Output the [X, Y] coordinate of the center of the cell containing the given text.  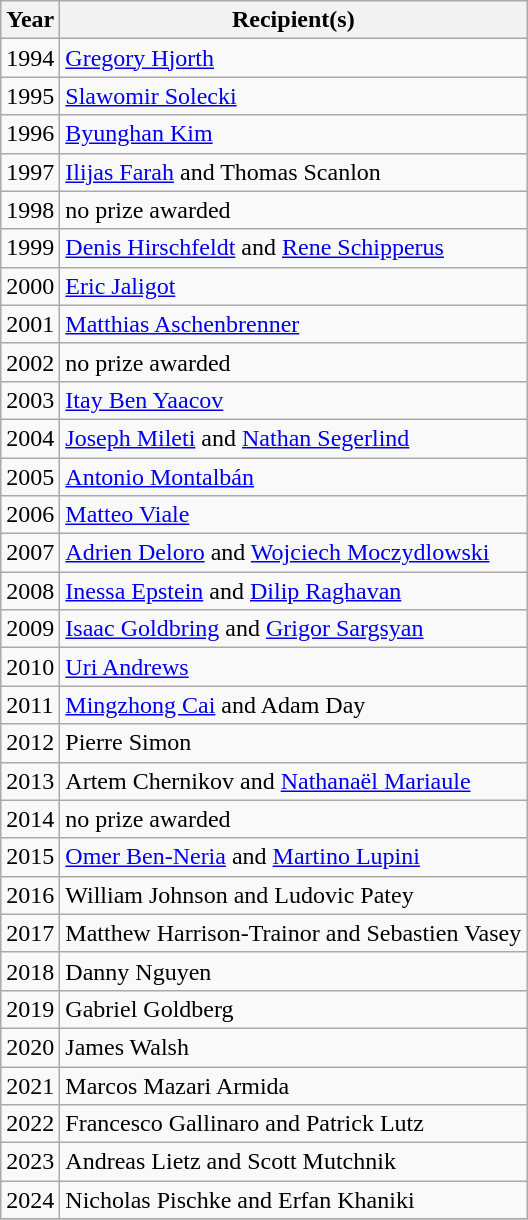
1995 [30, 96]
2006 [30, 515]
2014 [30, 819]
Omer Ben-Neria and Martino Lupini [294, 857]
2009 [30, 629]
Gregory Hjorth [294, 58]
Eric Jaligot [294, 286]
Year [30, 20]
Matthew Harrison-Trainor and Sebastien Vasey [294, 933]
William Johnson and Ludovic Patey [294, 895]
Byunghan Kim [294, 134]
2012 [30, 743]
Nicholas Pischke and Erfan Khaniki [294, 1200]
2013 [30, 781]
2007 [30, 553]
Matthias Aschenbrenner [294, 324]
Itay Ben Yaacov [294, 400]
2011 [30, 705]
2001 [30, 324]
1998 [30, 210]
2004 [30, 438]
Marcos Mazari Armida [294, 1085]
2003 [30, 400]
Mingzhong Cai and Adam Day [294, 705]
1999 [30, 248]
Antonio Montalbán [294, 477]
2022 [30, 1124]
Denis Hirschfeldt and Rene Schipperus [294, 248]
2010 [30, 667]
1994 [30, 58]
2015 [30, 857]
Joseph Mileti and Nathan Segerlind [294, 438]
Artem Chernikov and Nathanaël Mariaule [294, 781]
Andreas Lietz and Scott Mutchnik [294, 1162]
2002 [30, 362]
James Walsh [294, 1047]
2021 [30, 1085]
2008 [30, 591]
Adrien Deloro and Wojciech Moczydlowski [294, 553]
Matteo Viale [294, 515]
2005 [30, 477]
Inessa Epstein and Dilip Raghavan [294, 591]
2017 [30, 933]
Slawomir Solecki [294, 96]
Pierre Simon [294, 743]
Uri Andrews [294, 667]
Francesco Gallinaro and Patrick Lutz [294, 1124]
2020 [30, 1047]
2016 [30, 895]
2000 [30, 286]
1996 [30, 134]
2024 [30, 1200]
2023 [30, 1162]
Danny Nguyen [294, 971]
Gabriel Goldberg [294, 1009]
Recipient(s) [294, 20]
2019 [30, 1009]
2018 [30, 971]
Isaac Goldbring and Grigor Sargsyan [294, 629]
1997 [30, 172]
Ilijas Farah and Thomas Scanlon [294, 172]
